Return (x, y) of the center of cell containing provided text 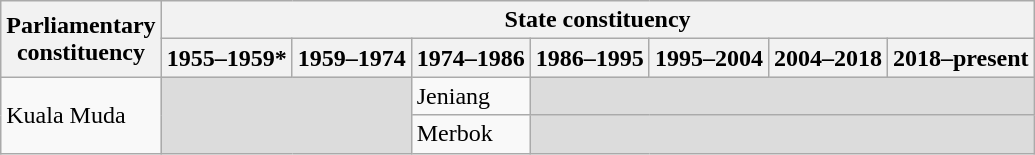
1974–1986 (470, 58)
Jeniang (470, 96)
1995–2004 (708, 58)
State constituency (598, 20)
2004–2018 (828, 58)
1986–1995 (590, 58)
1955–1959* (226, 58)
1959–1974 (352, 58)
Parliamentaryconstituency (81, 39)
2018–present (960, 58)
Merbok (470, 134)
Kuala Muda (81, 115)
